Provide the (x, y) coordinate of the cell's center where the given text is located.  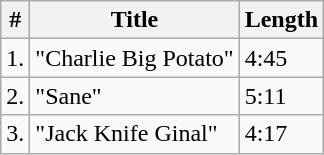
5:11 (281, 96)
4:17 (281, 134)
3. (16, 134)
2. (16, 96)
Length (281, 20)
# (16, 20)
"Jack Knife Ginal" (134, 134)
"Sane" (134, 96)
"Charlie Big Potato" (134, 58)
4:45 (281, 58)
1. (16, 58)
Title (134, 20)
